Identify which cell holds the provided text, then report its (X, Y) central coordinate. 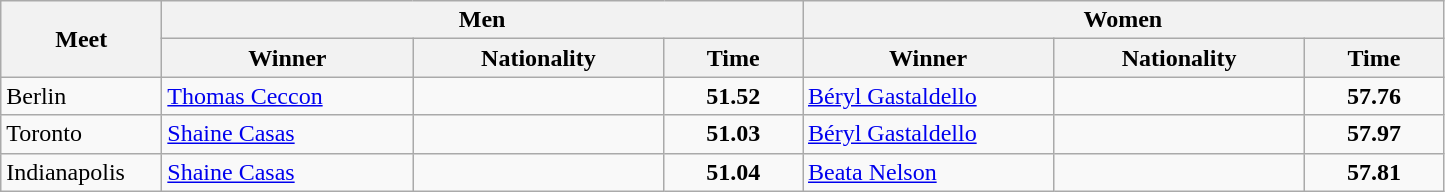
57.76 (1374, 96)
Men (482, 20)
Women (1122, 20)
51.03 (734, 134)
Indianapolis (82, 172)
Beata Nelson (928, 172)
Meet (82, 39)
Berlin (82, 96)
51.04 (734, 172)
Thomas Ceccon (288, 96)
51.52 (734, 96)
57.81 (1374, 172)
57.97 (1374, 134)
Toronto (82, 134)
